Return the [X, Y] coordinate for the center point of the cell that contains the specified text.  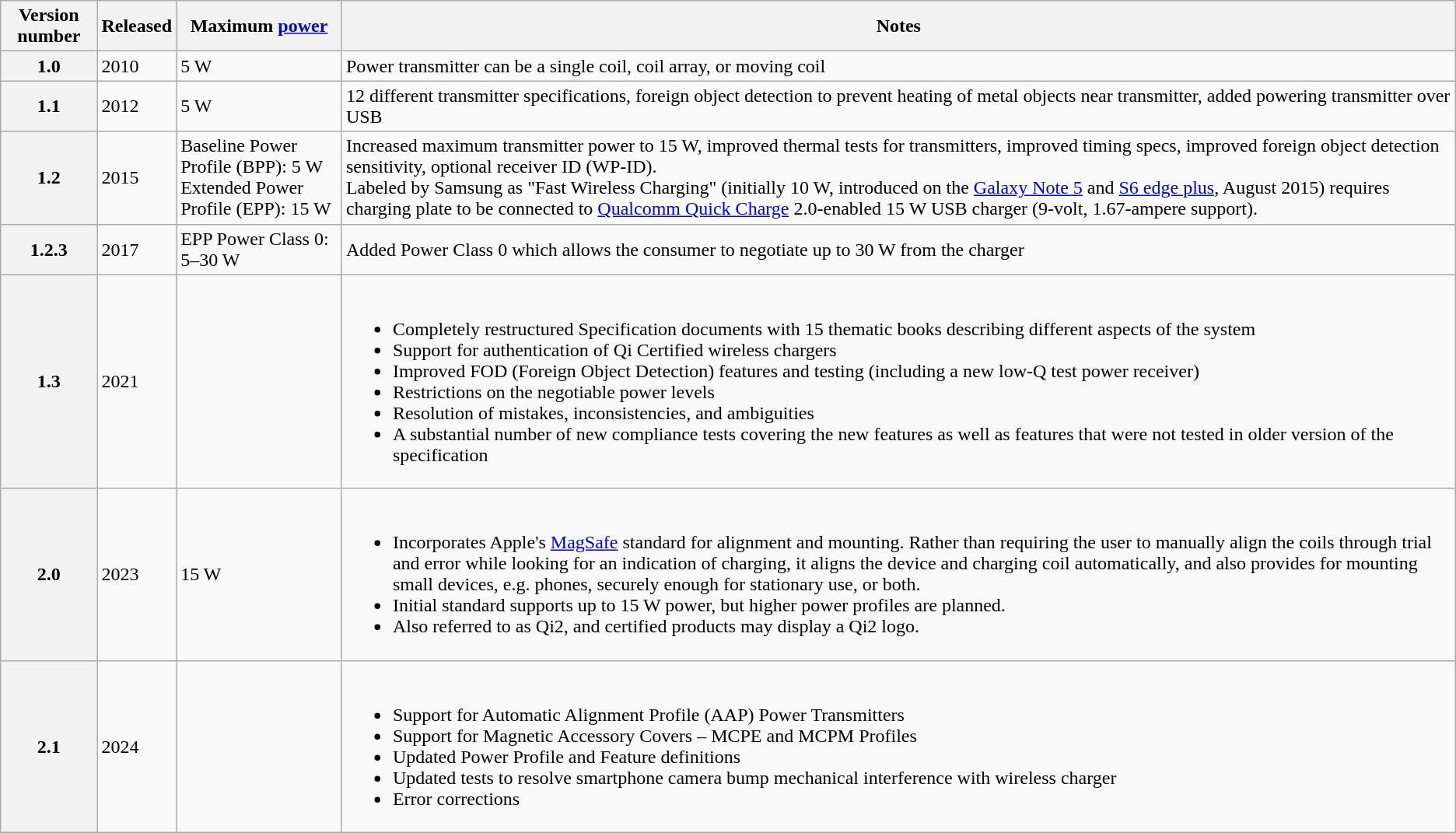
2.0 [49, 574]
2010 [137, 66]
EPP Power Class 0: 5–30 W [260, 249]
2015 [137, 177]
Notes [898, 26]
1.1 [49, 106]
2012 [137, 106]
1.3 [49, 381]
Added Power Class 0 which allows the consumer to negotiate up to 30 W from the charger [898, 249]
2.1 [49, 747]
2021 [137, 381]
Released [137, 26]
Maximum power [260, 26]
1.0 [49, 66]
1.2.3 [49, 249]
Power transmitter can be a single coil, coil array, or moving coil [898, 66]
2024 [137, 747]
Baseline Power Profile (BPP): 5 WExtended Power Profile (EPP): 15 W [260, 177]
Version number [49, 26]
1.2 [49, 177]
15 W [260, 574]
2023 [137, 574]
2017 [137, 249]
